Identify which cell holds the provided text, then report its (x, y) central coordinate. 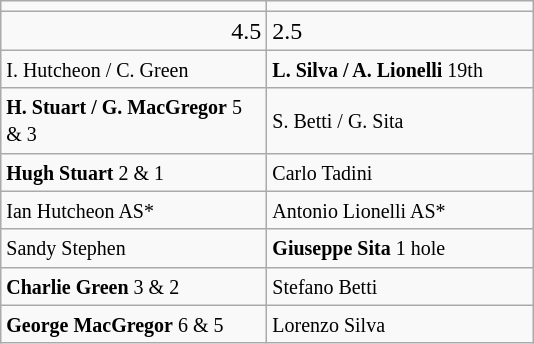
2.5 (400, 31)
Carlo Tadini (400, 172)
L. Silva / A. Lionelli 19th (400, 69)
Stefano Betti (400, 286)
Antonio Lionelli AS* (400, 210)
Charlie Green 3 & 2 (134, 286)
H. Stuart / G. MacGregor 5 & 3 (134, 120)
Giuseppe Sita 1 hole (400, 248)
George MacGregor 6 & 5 (134, 324)
Hugh Stuart 2 & 1 (134, 172)
I. Hutcheon / C. Green (134, 69)
S. Betti / G. Sita (400, 120)
Sandy Stephen (134, 248)
Ian Hutcheon AS* (134, 210)
4.5 (134, 31)
Lorenzo Silva (400, 324)
